Extract the (X, Y) coordinate from the center of the cell holding the provided text.  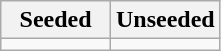
Seeded (56, 20)
Unseeded (165, 20)
